Pinpoint the cell where the given text exists, returning its [X, Y] midpoint coordinate. 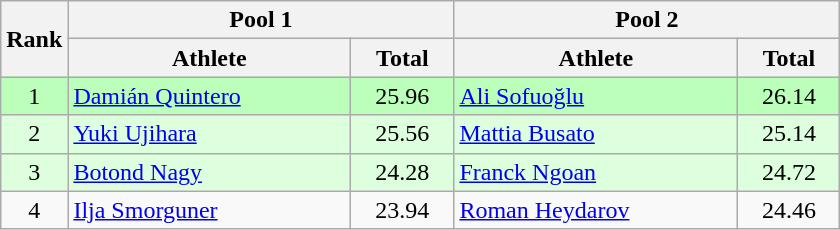
Mattia Busato [596, 134]
Botond Nagy [210, 172]
Roman Heydarov [596, 210]
2 [34, 134]
3 [34, 172]
Damián Quintero [210, 96]
Rank [34, 39]
Pool 1 [261, 20]
24.46 [789, 210]
Yuki Ujihara [210, 134]
Ali Sofuoğlu [596, 96]
24.28 [402, 172]
25.56 [402, 134]
25.14 [789, 134]
1 [34, 96]
26.14 [789, 96]
24.72 [789, 172]
25.96 [402, 96]
4 [34, 210]
23.94 [402, 210]
Pool 2 [647, 20]
Ilja Smorguner [210, 210]
Franck Ngoan [596, 172]
